Locate the cell with the specified text and output its (X, Y) center coordinate. 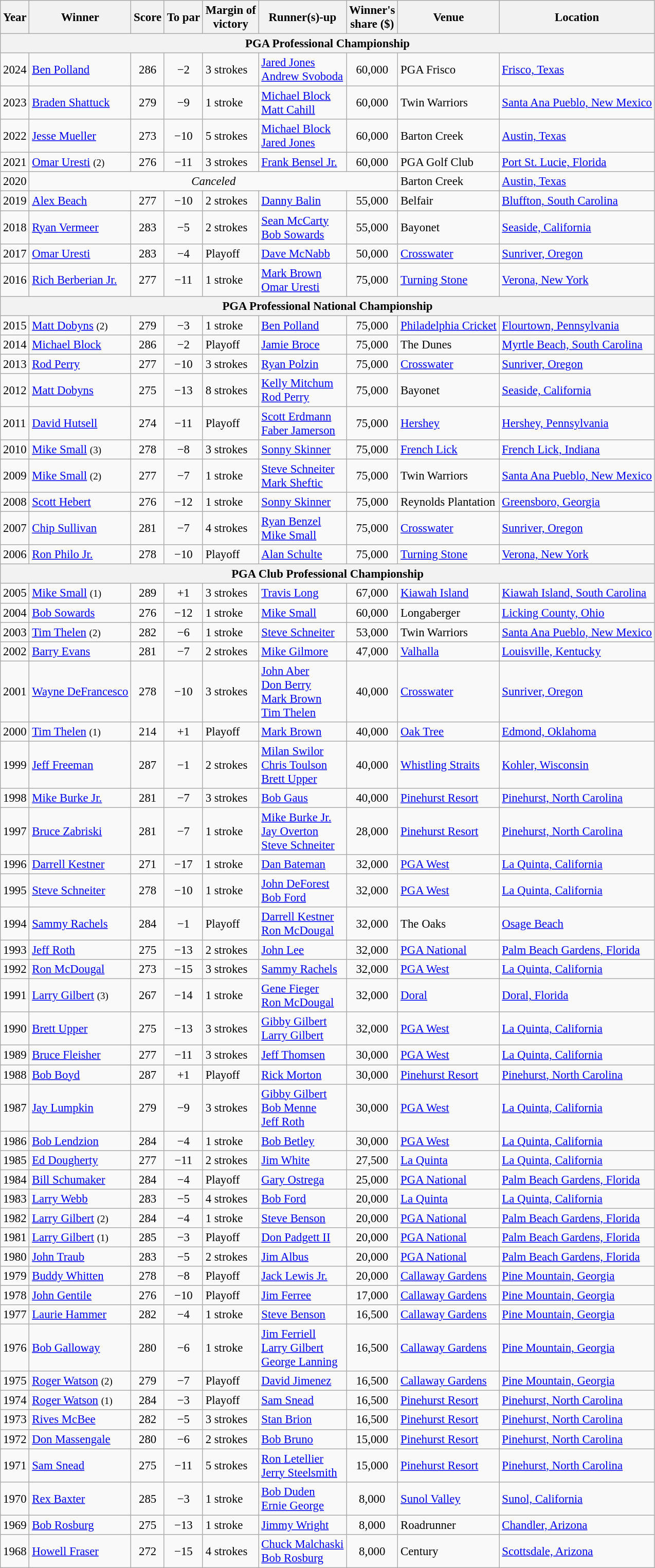
Alex Beach (80, 201)
Jeff Freeman (80, 765)
Hershey, Pennsylvania (577, 423)
Wayne DeFrancesco (80, 692)
Licking County, Ohio (577, 613)
1975 (15, 1381)
47,000 (372, 651)
The Oaks (448, 924)
2019 (15, 201)
Travis Long (302, 594)
1990 (15, 1029)
1973 (15, 1420)
1977 (15, 1315)
Jay Lumpkin (80, 1108)
1994 (15, 924)
1980 (15, 1257)
1971 (15, 1466)
1968 (15, 1551)
PGA Club Professional Championship (328, 574)
289 (148, 594)
Bob Galloway (80, 1348)
Bob Bruno (302, 1439)
Rod Perry (80, 364)
28,000 (372, 831)
Jeff Roth (80, 950)
Chuck MalchaskiBob Rosburg (302, 1551)
2014 (15, 345)
Louisville, Kentucky (577, 651)
Frank Bensel Jr. (302, 162)
Doral (448, 996)
Mike Small (2) (80, 476)
1986 (15, 1141)
Valhalla (448, 651)
Michael Block (80, 345)
Rex Baxter (80, 1499)
2020 (15, 181)
Omar Uresti (2) (80, 162)
Laurie Hammer (80, 1315)
Jesse Mueller (80, 136)
Ryan Vermeer (80, 227)
Buddy Whitten (80, 1276)
Michael BlockJared Jones (302, 136)
−14 (183, 996)
French Lick, Indiana (577, 450)
Sean McCartyBob Sowards (302, 227)
Darrell Kestner (80, 864)
Bruce Zabriski (80, 831)
Darrell KestnerRon McDougal (302, 924)
Winner (80, 17)
1989 (15, 1055)
1983 (15, 1199)
Jimmy Wright (302, 1525)
Bob Betley (302, 1141)
PGA Professional Championship (328, 44)
Belfair (448, 201)
1976 (15, 1348)
Larry Gilbert (3) (80, 996)
Mark Brown (302, 732)
Braden Shattuck (80, 103)
2000 (15, 732)
Milan SwilorChris ToulsonBrett Upper (302, 765)
John Traub (80, 1257)
1979 (15, 1276)
2009 (15, 476)
Kohler, Wisconsin (577, 765)
The Dunes (448, 345)
Myrtle Beach, South Carolina (577, 345)
1985 (15, 1160)
Location (577, 17)
1998 (15, 798)
Frisco, Texas (577, 70)
2004 (15, 613)
Rick Morton (302, 1075)
Jared JonesAndrew Svoboda (302, 70)
1995 (15, 891)
1993 (15, 950)
Ron LetellierJerry Steelsmith (302, 1466)
17,000 (372, 1296)
Mark BrownOmar Uresti (302, 280)
Jim White (302, 1160)
Oak Tree (448, 732)
Edmond, Oklahoma (577, 732)
Tim Thelen (1) (80, 732)
1984 (15, 1179)
Bob Sowards (80, 613)
Roger Watson (1) (80, 1400)
1969 (15, 1525)
67,000 (372, 594)
Ed Dougherty (80, 1160)
25,000 (372, 1179)
267 (148, 996)
50,000 (372, 253)
2013 (15, 364)
Jim FerriellLarry GilbertGeorge Lanning (302, 1348)
1982 (15, 1218)
Port St. Lucie, Florida (577, 162)
1974 (15, 1400)
David Jimenez (302, 1381)
1997 (15, 831)
Bruce Fleisher (80, 1055)
Alan Schulte (302, 555)
2023 (15, 103)
Howell Fraser (80, 1551)
Gibby GilbertLarry Gilbert (302, 1029)
Chandler, Arizona (577, 1525)
1988 (15, 1075)
Omar Uresti (80, 253)
Bob DudenErnie George (302, 1499)
Hershey (448, 423)
Steve SchneiterMark Sheftic (302, 476)
2005 (15, 594)
Tim Thelen (2) (80, 632)
Matt Dobyns (2) (80, 325)
Ron McDougal (80, 969)
2012 (15, 391)
Mike Small (1) (80, 594)
John Lee (302, 950)
Runner(s)-up (302, 17)
Brett Upper (80, 1029)
Flourtown, Pennsylvania (577, 325)
Dave McNabb (302, 253)
Jamie Broce (302, 345)
David Hutsell (80, 423)
2010 (15, 450)
Mike Burke Jr.Jay OvertonSteve Schneiter (302, 831)
Barry Evans (80, 651)
2016 (15, 280)
Matt Dobyns (80, 391)
53,000 (372, 632)
Year (15, 17)
Don Padgett II (302, 1238)
2003 (15, 632)
Jim Ferree (302, 1296)
Jack Lewis Jr. (302, 1276)
PGA Frisco (448, 70)
2007 (15, 528)
French Lick (448, 450)
Larry Gilbert (1) (80, 1238)
2002 (15, 651)
Dan Bateman (302, 864)
2011 (15, 423)
2008 (15, 502)
2001 (15, 692)
Gibby GilbertBob MenneJeff Roth (302, 1108)
272 (148, 1551)
Jeff Thomsen (302, 1055)
John AberDon BerryMark BrownTim Thelen (302, 692)
Roger Watson (2) (80, 1381)
Whistling Straits (448, 765)
Margin ofvictory (230, 17)
Winner'sshare ($) (372, 17)
Chip Sullivan (80, 528)
274 (148, 423)
Jim Albus (302, 1257)
1970 (15, 1499)
2024 (15, 70)
Sunol, California (577, 1499)
John Gentile (80, 1296)
Mike Small (3) (80, 450)
−17 (183, 864)
Mike Small (302, 613)
Scottsdale, Arizona (577, 1551)
Roadrunner (448, 1525)
Greensboro, Georgia (577, 502)
Doral, Florida (577, 996)
Century (448, 1551)
27,500 (372, 1160)
PGA Golf Club (448, 162)
Mike Gilmore (302, 651)
Bob Lendzion (80, 1141)
Rives McBee (80, 1420)
Reynolds Plantation (448, 502)
Ron Philo Jr. (80, 555)
Bob Gaus (302, 798)
1978 (15, 1296)
Longaberger (448, 613)
Ryan BenzelMike Small (302, 528)
8 strokes (230, 391)
Venue (448, 17)
Mike Burke Jr. (80, 798)
1991 (15, 996)
Philadelphia Cricket (448, 325)
Stan Brion (302, 1420)
Score (148, 17)
2006 (15, 555)
John DeForestBob Ford (302, 891)
Bob Rosburg (80, 1525)
Rich Berberian Jr. (80, 280)
2017 (15, 253)
Michael BlockMatt Cahill (302, 103)
1981 (15, 1238)
Kiawah Island, South Carolina (577, 594)
2022 (15, 136)
Larry Webb (80, 1199)
Gene FiegerRon McDougal (302, 996)
Kiawah Island (448, 594)
214 (148, 732)
1996 (15, 864)
1987 (15, 1108)
1992 (15, 969)
PGA Professional National Championship (328, 306)
Bob Ford (302, 1199)
Ryan Polzin (302, 364)
1972 (15, 1439)
2021 (15, 162)
Gary Ostrega (302, 1179)
271 (148, 864)
Don Massengale (80, 1439)
2018 (15, 227)
To par (183, 17)
Canceled (214, 181)
Larry Gilbert (2) (80, 1218)
Scott ErdmannFaber Jamerson (302, 423)
Osage Beach (577, 924)
2015 (15, 325)
Scott Hebert (80, 502)
Bluffton, South Carolina (577, 201)
Kelly MitchumRod Perry (302, 391)
Bill Schumaker (80, 1179)
Sunol Valley (448, 1499)
Danny Balin (302, 201)
Bob Boyd (80, 1075)
1999 (15, 765)
